Return the [X, Y] coordinate for the center point of the cell that contains the specified text.  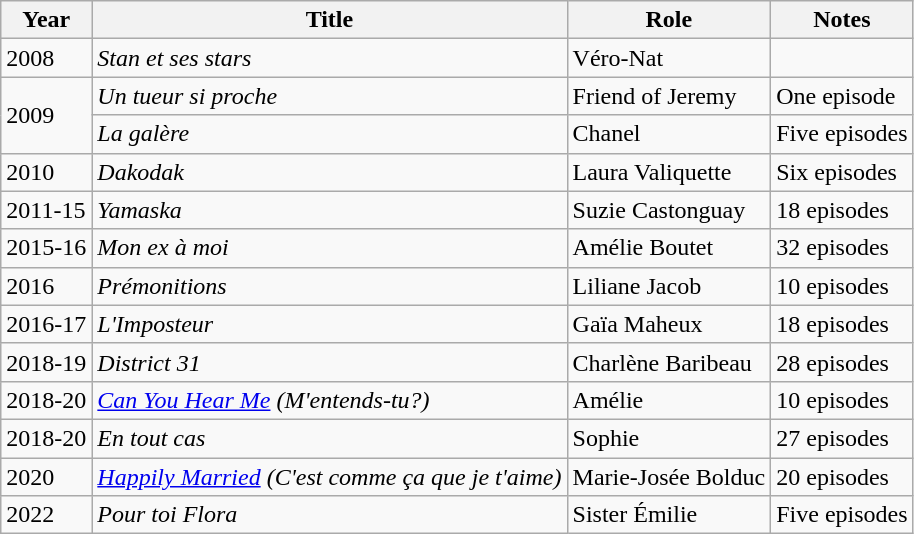
28 episodes [842, 362]
Laura Valiquette [669, 172]
Marie-Josée Bolduc [669, 477]
2022 [46, 515]
Notes [842, 20]
En tout cas [330, 438]
20 episodes [842, 477]
2018-19 [46, 362]
2016 [46, 286]
2011-15 [46, 210]
2010 [46, 172]
L'Imposteur [330, 324]
32 episodes [842, 248]
2008 [46, 58]
Yamaska [330, 210]
Gaïa Maheux [669, 324]
Charlène Baribeau [669, 362]
Véro-Nat [669, 58]
Sophie [669, 438]
La galère [330, 134]
Title [330, 20]
Happily Married (C'est comme ça que je t'aime) [330, 477]
27 episodes [842, 438]
2020 [46, 477]
Prémonitions [330, 286]
Amélie Boutet [669, 248]
Year [46, 20]
One episode [842, 96]
2015-16 [46, 248]
Liliane Jacob [669, 286]
Stan et ses stars [330, 58]
Pour toi Flora [330, 515]
Chanel [669, 134]
2009 [46, 115]
District 31 [330, 362]
Six episodes [842, 172]
Dakodak [330, 172]
Suzie Castonguay [669, 210]
Sister Émilie [669, 515]
2016-17 [46, 324]
Friend of Jeremy [669, 96]
Mon ex à moi [330, 248]
Un tueur si proche [330, 96]
Amélie [669, 400]
Role [669, 20]
Can You Hear Me (M'entends-tu?) [330, 400]
